Detect which cell encompasses the target text, then output its (x, y) center coordinate. 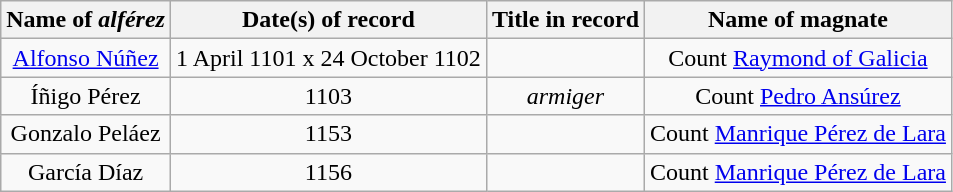
Date(s) of record (328, 20)
1156 (328, 172)
Íñigo Pérez (86, 96)
1103 (328, 96)
Name of alférez (86, 20)
García Díaz (86, 172)
Title in record (565, 20)
Gonzalo Peláez (86, 134)
1153 (328, 134)
Count Pedro Ansúrez (798, 96)
Alfonso Núñez (86, 58)
Name of magnate (798, 20)
armiger (565, 96)
1 April 1101 x 24 October 1102 (328, 58)
Count Raymond of Galicia (798, 58)
